Scan for the cell matching the given text and deliver its [x, y] coordinate at center. 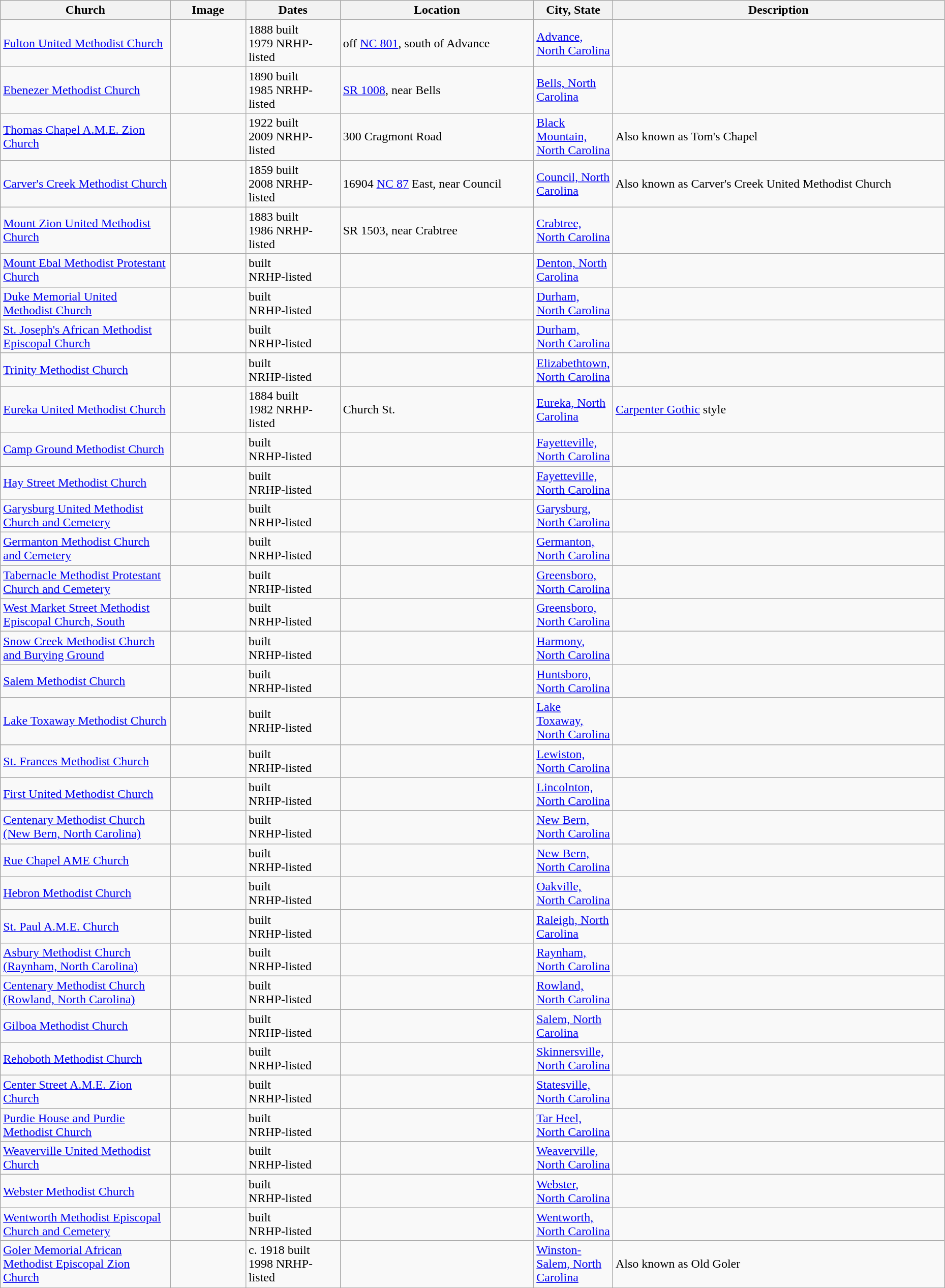
Centenary Methodist Church (Rowland, North Carolina) [85, 993]
Also known as Carver's Creek United Methodist Church [778, 184]
City, State [573, 10]
First United Methodist Church [85, 794]
Goler Memorial African Methodist Episcopal Zion Church [85, 1264]
Asbury Methodist Church (Raynham, North Carolina) [85, 959]
Rehoboth Methodist Church [85, 1059]
Salem, North Carolina [573, 1025]
Raynham, North Carolina [573, 959]
Center Street A.M.E. Zion Church [85, 1092]
SR 1503, near Crabtree [437, 230]
Hay Street Methodist Church [85, 482]
Black Mountain, North Carolina [573, 137]
Garysburg, North Carolina [573, 516]
Hebron Methodist Church [85, 893]
Huntsboro, North Carolina [573, 681]
Description [778, 10]
Church St. [437, 409]
Church [85, 10]
Bells, North Carolina [573, 90]
1883 built1986 NRHP-listed [293, 230]
Duke Memorial United Methodist Church [85, 303]
SR 1008, near Bells [437, 90]
Advance, North Carolina [573, 43]
Winston-Salem, North Carolina [573, 1264]
Germanton, North Carolina [573, 549]
Tabernacle Methodist Protestant Church and Cemetery [85, 582]
Mount Ebal Methodist Protestant Church [85, 271]
Lake Toxaway Methodist Church [85, 721]
Dates [293, 10]
Thomas Chapel A.M.E. Zion Church [85, 137]
Rowland, North Carolina [573, 993]
off NC 801, south of Advance [437, 43]
Snow Creek Methodist Church and Burying Ground [85, 648]
Wentworth Methodist Episcopal Church and Cemetery [85, 1224]
c. 1918 built1998 NRHP-listed [293, 1264]
West Market Street Methodist Episcopal Church, South [85, 615]
St. Frances Methodist Church [85, 761]
Lewiston, North Carolina [573, 761]
Mount Zion United Methodist Church [85, 230]
Tar Heel, North Carolina [573, 1125]
Weaverville United Methodist Church [85, 1158]
St. Paul A.M.E. Church [85, 926]
Weaverville, North Carolina [573, 1158]
1884 built1982 NRHP-listed [293, 409]
Also known as Old Goler [778, 1264]
Eureka United Methodist Church [85, 409]
St. Joseph's African Methodist Episcopal Church [85, 337]
Trinity Methodist Church [85, 369]
Lake Toxaway, North Carolina [573, 721]
Lincolnton, North Carolina [573, 794]
Wentworth, North Carolina [573, 1224]
Gilboa Methodist Church [85, 1025]
Crabtree, North Carolina [573, 230]
Webster Methodist Church [85, 1191]
Centenary Methodist Church (New Bern, North Carolina) [85, 827]
Image [208, 10]
Denton, North Carolina [573, 271]
Harmony, North Carolina [573, 648]
Carver's Creek Methodist Church [85, 184]
Raleigh, North Carolina [573, 926]
16904 NC 87 East, near Council [437, 184]
1859 built2008 NRHP-listed [293, 184]
Ebenezer Methodist Church [85, 90]
1890 built1985 NRHP-listed [293, 90]
Germanton Methodist Church and Cemetery [85, 549]
Council, North Carolina [573, 184]
Camp Ground Methodist Church [85, 450]
Statesville, North Carolina [573, 1092]
Elizabethtown, North Carolina [573, 369]
1922 built2009 NRHP-listed [293, 137]
Skinnersville, North Carolina [573, 1059]
Oakville, North Carolina [573, 893]
1888 built1979 NRHP-listed [293, 43]
Carpenter Gothic style [778, 409]
Garysburg United Methodist Church and Cemetery [85, 516]
Webster, North Carolina [573, 1191]
Salem Methodist Church [85, 681]
Purdie House and Purdie Methodist Church [85, 1125]
300 Cragmont Road [437, 137]
Fulton United Methodist Church [85, 43]
Location [437, 10]
Eureka, North Carolina [573, 409]
Also known as Tom's Chapel [778, 137]
Rue Chapel AME Church [85, 860]
